From the cell containing the given text, extract its center point as (X, Y) coordinate. 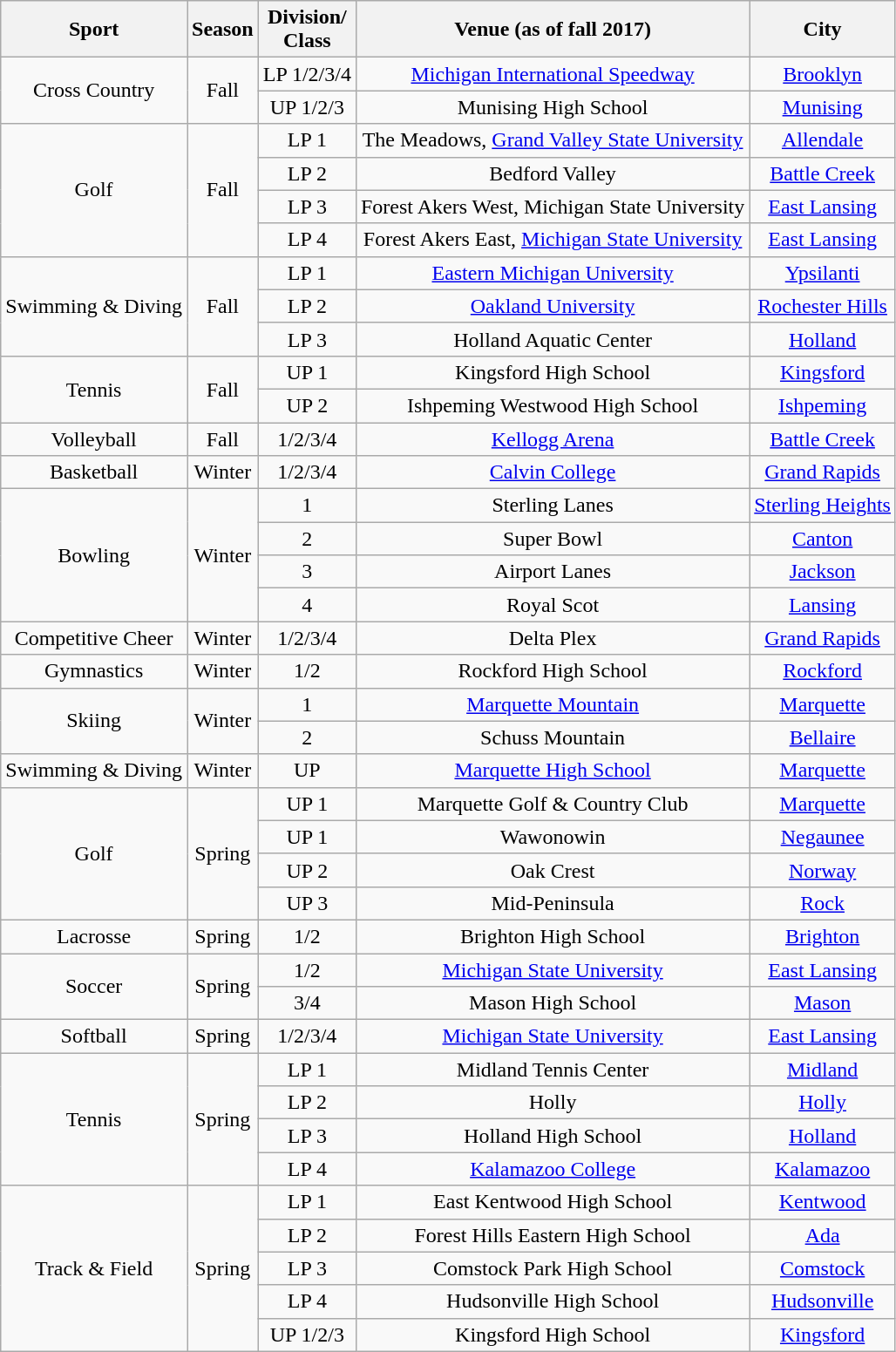
Marquette High School (553, 771)
Basketball (94, 472)
Super Bowl (553, 539)
Ada (823, 1235)
Competitive Cheer (94, 638)
Munising High School (553, 107)
LP 1/2/3/4 (307, 74)
Bowling (94, 555)
3/4 (307, 1003)
City (823, 30)
Kalamazoo College (553, 1169)
Marquette Golf & Country Club (553, 804)
Midland Tennis Center (553, 1070)
Kalamazoo (823, 1169)
Munising (823, 107)
Cross Country (94, 91)
UP 3 (307, 903)
Ypsilanti (823, 273)
Canton (823, 539)
Skiing (94, 721)
Forest Akers West, Michigan State University (553, 207)
Lacrosse (94, 936)
Rockford High School (553, 671)
Kentwood (823, 1202)
Bedford Valley (553, 173)
Holland Aquatic Center (553, 339)
Holland High School (553, 1136)
Hudsonville (823, 1301)
Bellaire (823, 737)
4 (307, 605)
Forest Hills Eastern High School (553, 1235)
Airport Lanes (553, 572)
Season (222, 30)
Ishpeming (823, 405)
Track & Field (94, 1268)
Eastern Michigan University (553, 273)
Marquette Mountain (553, 704)
Wawonowin (553, 837)
Comstock Park High School (553, 1268)
Brooklyn (823, 74)
Schuss Mountain (553, 737)
Brighton (823, 936)
Royal Scot (553, 605)
Hudsonville High School (553, 1301)
Michigan International Speedway (553, 74)
Delta Plex (553, 638)
Allendale (823, 140)
Softball (94, 1036)
3 (307, 572)
East Kentwood High School (553, 1202)
Comstock (823, 1268)
Sport (94, 30)
Volleyball (94, 438)
Mid-Peninsula (553, 903)
Lansing (823, 605)
Negaunee (823, 837)
Oakland University (553, 306)
Sterling Lanes (553, 506)
Oak Crest (553, 870)
Norway (823, 870)
Rockford (823, 671)
Sterling Heights (823, 506)
The Meadows, Grand Valley State University (553, 140)
Ishpeming Westwood High School (553, 405)
Rock (823, 903)
Kellogg Arena (553, 438)
UP (307, 771)
Division/Class (307, 30)
Midland (823, 1070)
Mason High School (553, 1003)
Gymnastics (94, 671)
Venue (as of fall 2017) (553, 30)
Calvin College (553, 472)
Jackson (823, 572)
Forest Akers East, Michigan State University (553, 240)
Brighton High School (553, 936)
Mason (823, 1003)
Soccer (94, 987)
Rochester Hills (823, 306)
